Capture the cell that displays the provided text and extract its [x, y] central coordinate. 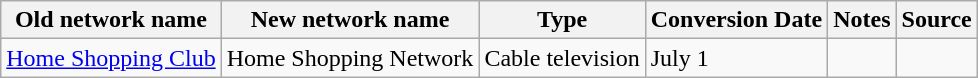
Old network name [111, 20]
Type [562, 20]
Home Shopping Club [111, 58]
July 1 [736, 58]
Notes [862, 20]
Source [936, 20]
Cable television [562, 58]
New network name [350, 20]
Conversion Date [736, 20]
Home Shopping Network [350, 58]
